Output the (X, Y) coordinate of the center of the cell containing the given text.  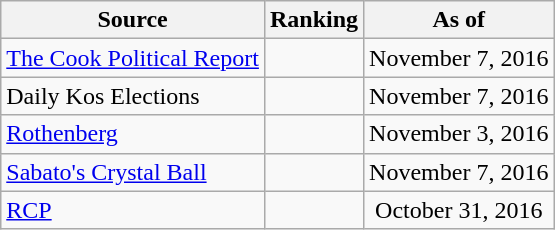
Ranking (314, 20)
Rothenberg (133, 134)
The Cook Political Report (133, 58)
RCP (133, 210)
Daily Kos Elections (133, 96)
November 3, 2016 (459, 134)
As of (459, 20)
Source (133, 20)
October 31, 2016 (459, 210)
Sabato's Crystal Ball (133, 172)
